Extract the (x, y) coordinate from the center of the cell holding the provided text.  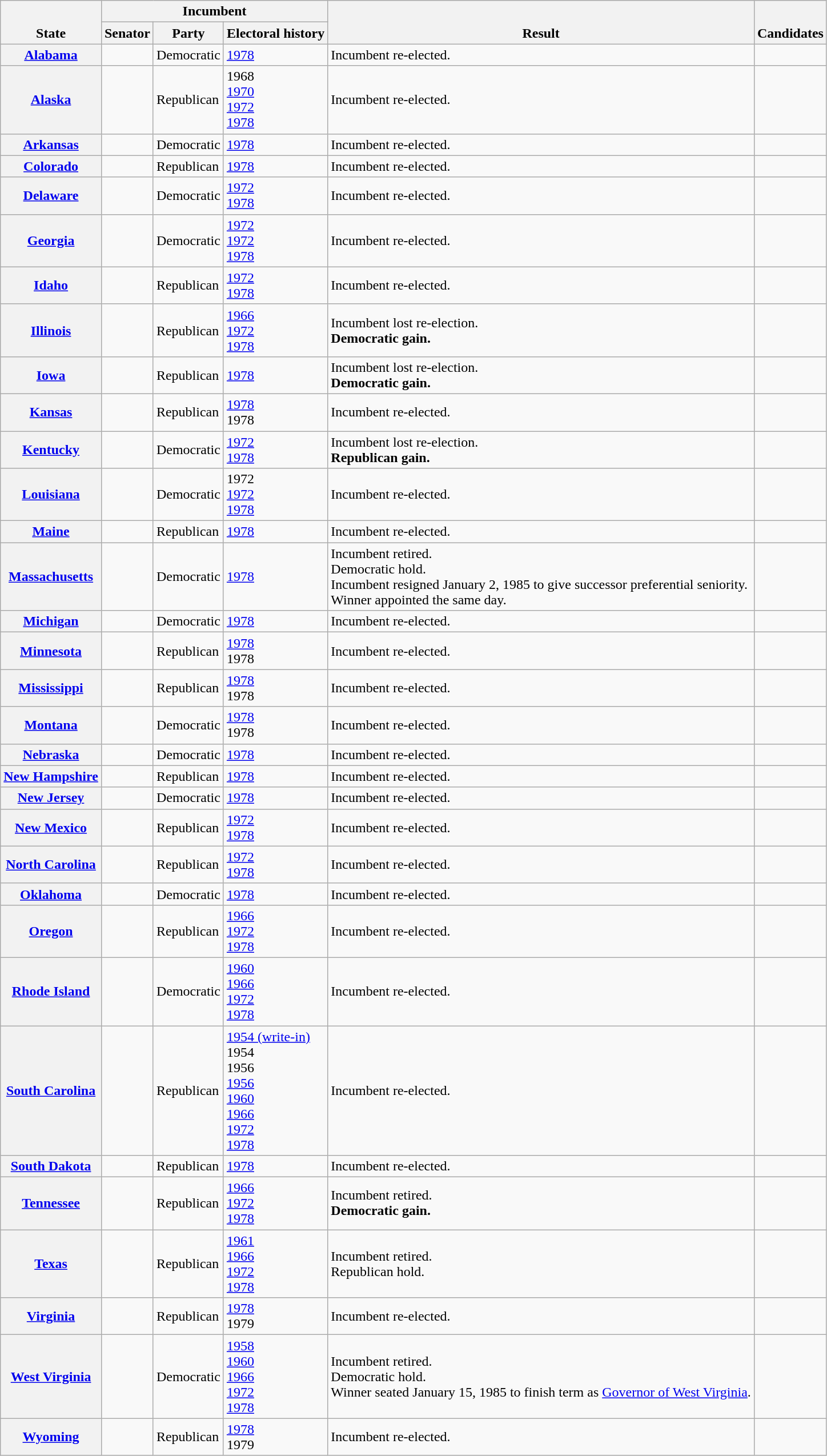
Kentucky (51, 449)
Louisiana (51, 495)
Oklahoma (51, 894)
Incumbent lost re-election.Republican gain. (541, 449)
Alabama (51, 55)
Incumbent retired.Democratic hold.Winner seated January 15, 1985 to finish term as Governor of West Virginia. (541, 1377)
Electoral history (275, 33)
New Mexico (51, 827)
North Carolina (51, 865)
South Carolina (51, 1091)
Party (188, 33)
South Dakota (51, 1166)
Colorado (51, 166)
1954 (write-in)1954 1956 1956 1960196619721978 (275, 1091)
Kansas (51, 412)
Rhode Island (51, 992)
Virginia (51, 1316)
1960196619721978 (275, 992)
Oregon (51, 931)
Illinois (51, 330)
State (51, 22)
1961 196619721978 (275, 1264)
New Hampshire (51, 776)
Tennessee (51, 1204)
Michigan (51, 621)
Incumbent (214, 11)
Georgia (51, 240)
Montana (51, 725)
Massachusetts (51, 577)
1968 197019721978 (275, 99)
Nebraska (51, 755)
Incumbent retired.Republican hold. (541, 1264)
Delaware (51, 195)
Iowa (51, 375)
Senator (127, 33)
Mississippi (51, 688)
Result (541, 22)
Alaska (51, 99)
Incumbent retired.Democratic gain. (541, 1204)
New Jersey (51, 798)
Maine (51, 532)
Candidates (790, 22)
Texas (51, 1264)
Minnesota (51, 651)
1958 1960196619721978 (275, 1377)
Wyoming (51, 1437)
Idaho (51, 286)
Incumbent retired.Democratic hold.Incumbent resigned January 2, 1985 to give successor preferential seniority.Winner appointed the same day. (541, 577)
Arkansas (51, 145)
West Virginia (51, 1377)
